Locate the cell with the specified text and output its [X, Y] center coordinate. 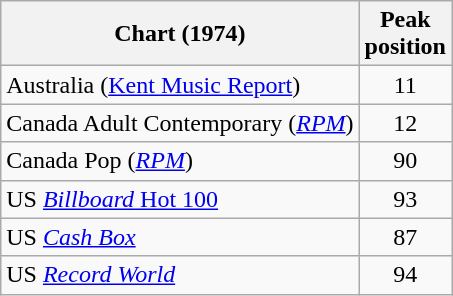
US Cash Box [180, 237]
US Record World [180, 275]
Australia (Kent Music Report) [180, 85]
90 [405, 161]
Peakposition [405, 34]
93 [405, 199]
94 [405, 275]
12 [405, 123]
Canada Pop (RPM) [180, 161]
11 [405, 85]
US Billboard Hot 100 [180, 199]
87 [405, 237]
Chart (1974) [180, 34]
Canada Adult Contemporary (RPM) [180, 123]
